Scan for the cell matching the given text and deliver its [X, Y] coordinate at center. 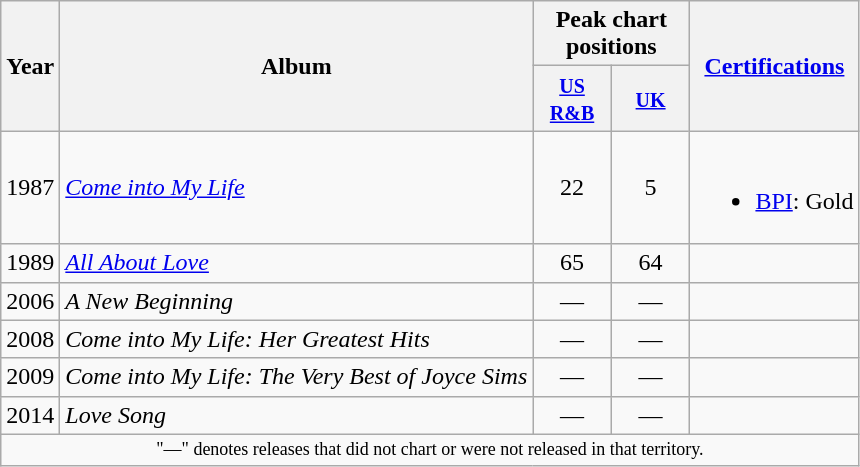
BPI: Gold [774, 188]
Love Song [296, 415]
5 [650, 188]
UK [650, 98]
US R&B [572, 98]
65 [572, 263]
All About Love [296, 263]
Certifications [774, 66]
Album [296, 66]
22 [572, 188]
2014 [30, 415]
Year [30, 66]
"—" denotes releases that did not chart or were not released in that territory. [430, 450]
Come into My Life [296, 188]
1987 [30, 188]
Come into My Life: Her Greatest Hits [296, 339]
2008 [30, 339]
2006 [30, 301]
Peak chart positions [612, 34]
64 [650, 263]
Come into My Life: The Very Best of Joyce Sims [296, 377]
A New Beginning [296, 301]
1989 [30, 263]
2009 [30, 377]
